Determine the (X, Y) coordinate at the center of the cell enclosing the given text.  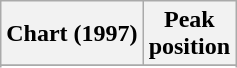
Chart (1997) (72, 34)
Peakposition (189, 34)
